Return (X, Y) of the center of cell containing provided text 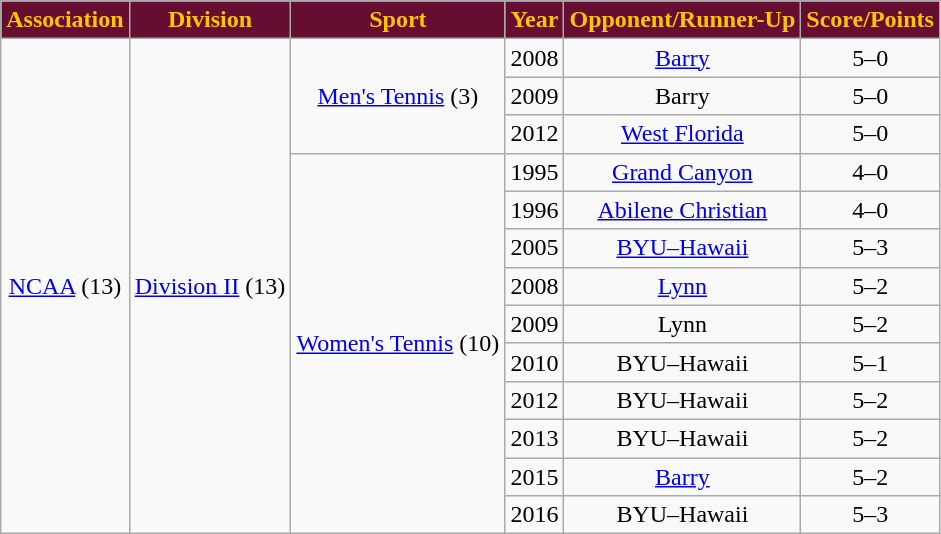
Men's Tennis (3) (398, 96)
Division II (13) (210, 286)
2005 (534, 248)
Sport (398, 20)
Grand Canyon (682, 172)
Opponent/Runner-Up (682, 20)
2010 (534, 362)
1995 (534, 172)
NCAA (13) (65, 286)
Year (534, 20)
2016 (534, 515)
Division (210, 20)
Association (65, 20)
Women's Tennis (10) (398, 344)
West Florida (682, 134)
Abilene Christian (682, 210)
1996 (534, 210)
2015 (534, 477)
2013 (534, 438)
Score/Points (870, 20)
5–1 (870, 362)
